Identify which cell holds the provided text, then report its (X, Y) central coordinate. 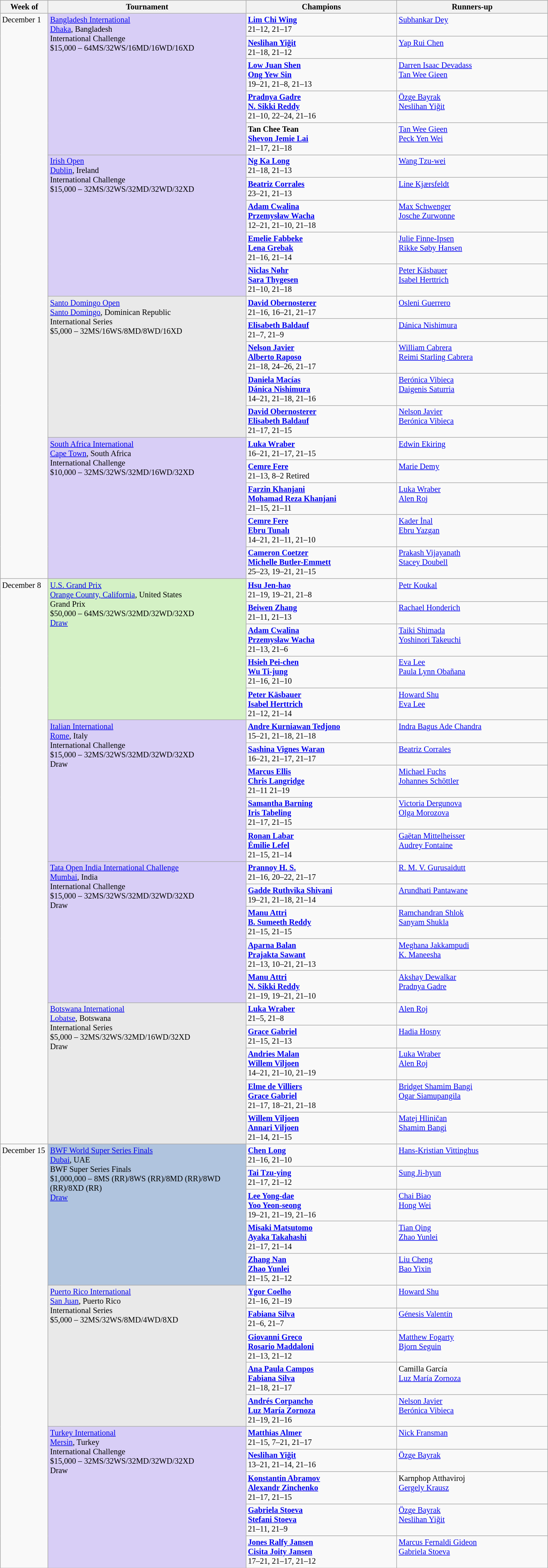
Darren Isaac Devadass Tan Wee Gieen (472, 75)
Berónica Vibieca Daigenis Saturria (472, 389)
Matthew Fogarty Bjorn Seguin (472, 1346)
Jones Ralfy Jansen Cisita Joity Jansen17–21, 21–17, 21–12 (321, 1552)
Osleni Guerrero (472, 307)
Akshay Dewalkar Pradnya Gadre (472, 986)
Low Juan Shen Ong Yew Sin19–21, 21–8, 21–13 (321, 75)
Luka Wraber21–5, 21–8 (321, 1014)
Tan Wee Gieen Peck Yen Wei (472, 139)
Ana Paula Campos Fabiana Silva21–18, 21–17 (321, 1379)
Ygor Coelho21–16, 21–19 (321, 1297)
Meghana Jakkampudi K. Maneesha (472, 955)
Misaki Matsutomo Ayaka Takahashi21–17, 21–14 (321, 1237)
Adam Cwalina Przemysław Wacha21–13, 21–6 (321, 640)
Peter Käsbauer Isabel Herttrich21–12, 21–14 (321, 704)
Bridget Shamim Bangi Ogar Siamupangila (472, 1096)
Taiki Shimada Yoshinori Takeuchi (472, 640)
Niclas Nøhr Sara Thygesen21–10, 21–18 (321, 280)
Hsu Jen-hao21–19, 19–21, 21–8 (321, 590)
Eva Lee Paula Lynn Obañana (472, 672)
Howard Shu Eva Lee (472, 704)
Tian Qing Zhao Yunlei (472, 1237)
Nick Fransman (472, 1438)
Beatriz Corrales23–21, 21–13 (321, 189)
Tan Chee Tean Shevon Jemie Lai21–17, 21–18 (321, 139)
Yap Rui Chen (472, 47)
Botswana International Lobatse, BotswanaInternational Series$5,000 – 32MS/32WS/32MD/16WD/32XDDraw (147, 1073)
Luka Wraber16–21, 21–17, 21–15 (321, 449)
Zhang Nan Zhao Yunlei21–15, 21–12 (321, 1269)
Cemre Fere21–13, 8–2 Retired (321, 471)
Edwin Ekiring (472, 449)
Giovanni Greco Rosario Maddaloni21–13, 21–12 (321, 1346)
Ng Ka Long21–18, 21–13 (321, 166)
December 8 (24, 861)
Pradnya Gadre N. Sikki Reddy21–10, 22–24, 21–16 (321, 107)
South Africa InternationalCape Town, South AfricaInternational Challenge$10,000 – 32MS/32WS/32MD/16WD/32XD (147, 508)
Santo Domingo OpenSanto Domingo, Dominican RepublicInternational Series$5,000 – 32MS/16WS/8MD/8WD/16XD (147, 367)
Fabiana Silva21–6, 21–7 (321, 1319)
Marcus Fernaldi Gideon Gabriela Stoeva (472, 1552)
Dánica Nishimura (472, 330)
Arundhati Pantawane (472, 895)
Indra Bagus Ade Chandra (472, 731)
Rachael Honderich (472, 613)
Génesis Valentín (472, 1319)
Andre Kurniawan Tedjono15–21, 21–18, 21–18 (321, 731)
David Obernosterer21–16, 16–21, 21–17 (321, 307)
Victoria Dergunova Olga Morozova (472, 813)
Grace Gabriel21–15, 21–13 (321, 1037)
Turkey International Mersin, TurkeyInternational Challenge$15,000 – 32MS/32WS/32MD/32WD/32XDDraw (147, 1497)
Farzin Khanjani Mohamad Reza Khanjani21–15, 21–11 (321, 498)
U.S. Grand Prix Orange County, California, United StatesGrand Prix$50,000 – 64MS/32WS/32MD/32WD/32XDDraw (147, 649)
Kader İnal Ebru Yazgan (472, 531)
Aparna Balan Prajakta Sawant21–13, 10–21, 21–13 (321, 955)
Chai Biao Hong Wei (472, 1205)
Hsieh Pei-chen Wu Ti-jung21–16, 21–10 (321, 672)
Elme de Villiers Grace Gabriel21–17, 18–21, 21–18 (321, 1096)
Julie Finne-Ipsen Rikke Søby Hansen (472, 248)
Nelson Javier Alberto Raposo21–18, 24–26, 21–17 (321, 357)
Prannoy H. S.21–16, 20–22, 21–17 (321, 873)
Prakash Vijayanath Stacey Doubell (472, 562)
Daniela Macías Dánica Nishimura14–21, 21–18, 21–16 (321, 389)
Gadde Ruthvika Shivani19–21, 21–18, 21–14 (321, 895)
Champions (321, 7)
Neslihan Yiğit13–21, 21–14, 21–16 (321, 1460)
Emelie Fabbeke Lena Grebak21–16, 21–14 (321, 248)
Ramchandran Shlok Sanyam Shukla (472, 922)
Runners-up (472, 7)
Willem Viljoen Annari Viljoen21–14, 21–15 (321, 1128)
Beatriz Corrales (472, 754)
Andrés Corpancho Luz María Zornoza21–19, 21–16 (321, 1410)
Petr Koukal (472, 590)
Andries Malan Willem Viljoen14–21, 21–10, 21–19 (321, 1064)
Özge Bayrak (472, 1460)
Konstantin Abramov Alexandr Zinchenko21–17, 21–15 (321, 1488)
Gaëtan Mittelheisser Audrey Fontaine (472, 845)
Hadia Hosny (472, 1037)
Cemre Fere Ebru Tunalı14–21, 21–11, 21–10 (321, 531)
Cameron Coetzer Michelle Butler-Emmett25–23, 19–21, 21–15 (321, 562)
David Obernosterer Elisabeth Baldauf21–17, 21–15 (321, 421)
Line Kjærsfeldt (472, 189)
Max Schwenger Josche Zurwonne (472, 216)
Liu Cheng Bao Yixin (472, 1269)
Lee Yong-dae Yoo Yeon-seong19–21, 21–19, 21–16 (321, 1205)
Tata Open India International Challenge Mumbai, IndiaInternational Challenge$15,000 – 32MS/32WS/32MD/32WD/32XDDraw (147, 932)
R. M. V. Gurusaidutt (472, 873)
Manu Attri N. Sikki Reddy21–19, 19–21, 21–10 (321, 986)
Ronan Labar Émilie Lefel21–15, 21–14 (321, 845)
Michael Fuchs Johannes Schöttler (472, 781)
Elisabeth Baldauf21–7, 21–9 (321, 330)
Sashina Vignes Waran16–21, 21–17, 21–17 (321, 754)
William Cabrera Reimi Starling Cabrera (472, 357)
Puerto Rico InternationalSan Juan, Puerto RicoInternational Series$5,000 – 32MS/32WS/8MD/4WD/8XD (147, 1356)
Week of (24, 7)
Marie Demy (472, 471)
December 1 (24, 296)
Marcus Ellis Chris Langridge21–11 21–19 (321, 781)
Matthias Almer21–15, 7–21, 21–17 (321, 1438)
December 15 (24, 1355)
Tai Tzu-ying21–17, 21–12 (321, 1178)
Howard Shu (472, 1297)
Adam Cwalina Przemysław Wacha12–21, 21–10, 21–18 (321, 216)
Neslihan Yiğit21–18, 21–12 (321, 47)
Sung Ji-hyun (472, 1178)
Beiwen Zhang21–11, 21–13 (321, 613)
Subhankar Dey (472, 25)
Karnphop Atthaviroj Gergely Krausz (472, 1488)
Wang Tzu-wei (472, 166)
BWF World Super Series Finals Dubai, UAEBWF Super Series Finals$1,000,000 – 8MS (RR)/8WS (RR)/8MD (RR)/8WD (RR)/8XD (RR)Draw (147, 1214)
Tournament (147, 7)
Italian International Rome, ItalyInternational Challenge$15,000 – 32MS/32WS/32MD/32WD/32XDDraw (147, 790)
Lim Chi Wing21–12, 21–17 (321, 25)
Peter Käsbauer Isabel Herttrich (472, 280)
Camilla García Luz María Zornoza (472, 1379)
Hans-Kristian Vittinghus (472, 1155)
Chen Long21–16, 21–10 (321, 1155)
Gabriela Stoeva Stefani Stoeva21–11, 21–9 (321, 1520)
Manu Attri B. Sumeeth Reddy21–15, 21–15 (321, 922)
Samantha Barning Iris Tabeling21–17, 21–15 (321, 813)
Matej Hliničan Shamim Bangi (472, 1128)
Alen Roj (472, 1014)
Bangladesh InternationalDhaka, BangladeshInternational Challenge$15,000 – 64MS/32WS/16MD/16WD/16XD (147, 84)
Irish OpenDublin, IrelandInternational Challenge$15,000 – 32MS/32WS/32MD/32WD/32XD (147, 225)
